Find where the given text appears and provide that cell's center as [x, y] coordinate. 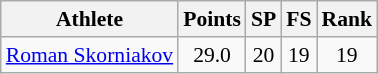
FS [298, 19]
20 [264, 55]
SP [264, 19]
Athlete [90, 19]
Points [212, 19]
29.0 [212, 55]
Rank [348, 19]
Roman Skorniakov [90, 55]
